For the text-containing cell, return its midpoint in (X, Y) coordinate format. 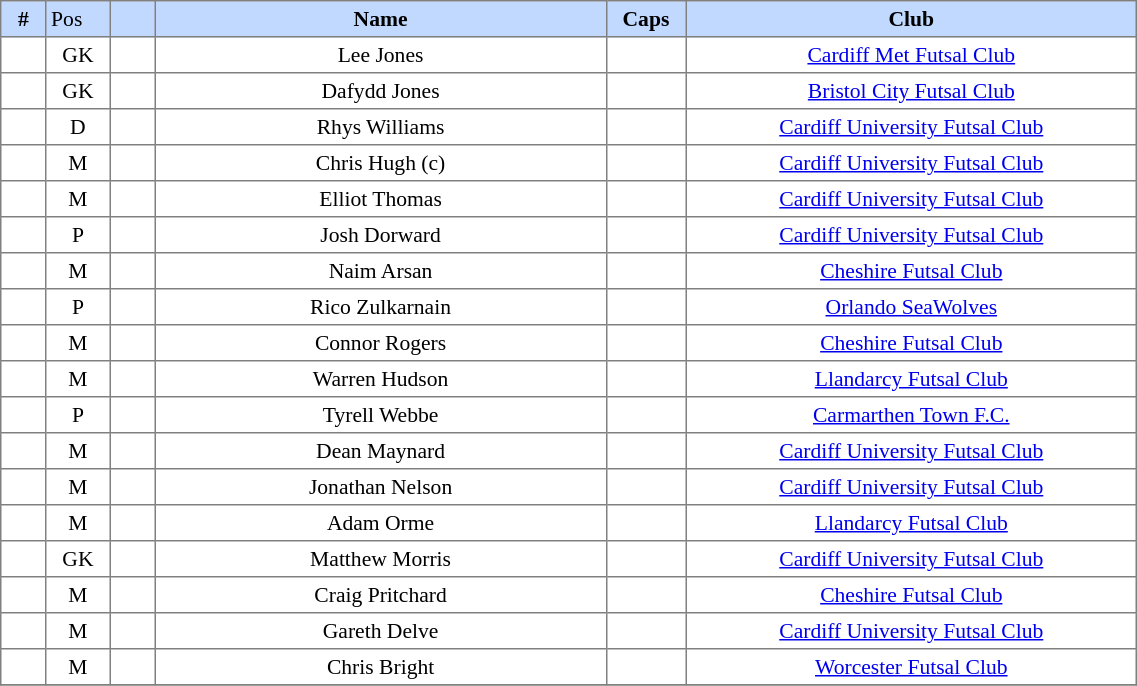
Matthew Morris (380, 559)
Jonathan Nelson (380, 487)
Dean Maynard (380, 451)
Adam Orme (380, 523)
Lee Jones (380, 55)
Josh Dorward (380, 235)
Pos (78, 19)
Orlando SeaWolves (912, 307)
# (24, 19)
Bristol City Futsal Club (912, 91)
Gareth Delve (380, 631)
Connor Rogers (380, 343)
Elliot Thomas (380, 199)
Chris Bright (380, 667)
D (78, 127)
Caps (646, 19)
Tyrell Webbe (380, 415)
Craig Pritchard (380, 595)
Warren Hudson (380, 379)
Chris Hugh (c) (380, 163)
Club (912, 19)
Name (380, 19)
Rico Zulkarnain (380, 307)
Worcester Futsal Club (912, 667)
Naim Arsan (380, 271)
Rhys Williams (380, 127)
Cardiff Met Futsal Club (912, 55)
Dafydd Jones (380, 91)
Carmarthen Town F.C. (912, 415)
